Find where the given text appears and provide that cell's center as [X, Y] coordinate. 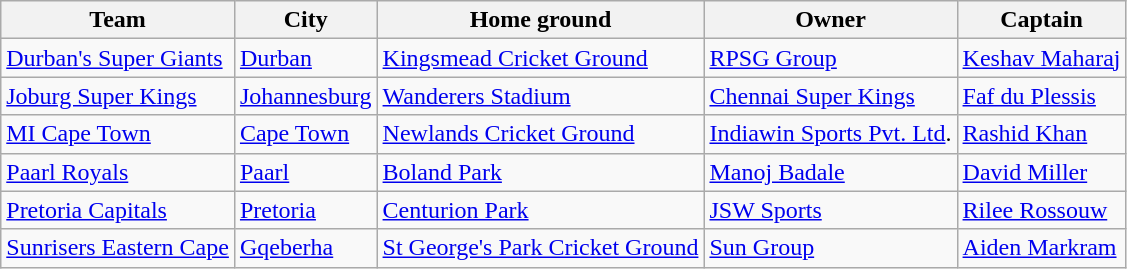
Chennai Super Kings [830, 96]
Durban [306, 58]
Sunrisers Eastern Cape [118, 248]
Paarl Royals [118, 172]
Indiawin Sports Pvt. Ltd. [830, 134]
Paarl [306, 172]
Rilee Rossouw [1042, 210]
Captain [1042, 20]
MI Cape Town [118, 134]
Faf du Plessis [1042, 96]
Kingsmead Cricket Ground [540, 58]
Boland Park [540, 172]
Keshav Maharaj [1042, 58]
Manoj Badale [830, 172]
Sun Group [830, 248]
RPSG Group [830, 58]
David Miller [1042, 172]
Owner [830, 20]
St George's Park Cricket Ground [540, 248]
Team [118, 20]
JSW Sports [830, 210]
Johannesburg [306, 96]
Durban's Super Giants [118, 58]
Aiden Markram [1042, 248]
Pretoria [306, 210]
Pretoria Capitals [118, 210]
City [306, 20]
Newlands Cricket Ground [540, 134]
Home ground [540, 20]
Centurion Park [540, 210]
Rashid Khan [1042, 134]
Cape Town [306, 134]
Wanderers Stadium [540, 96]
Gqeberha [306, 248]
Joburg Super Kings [118, 96]
